Detect which cell encompasses the target text, then output its [X, Y] center coordinate. 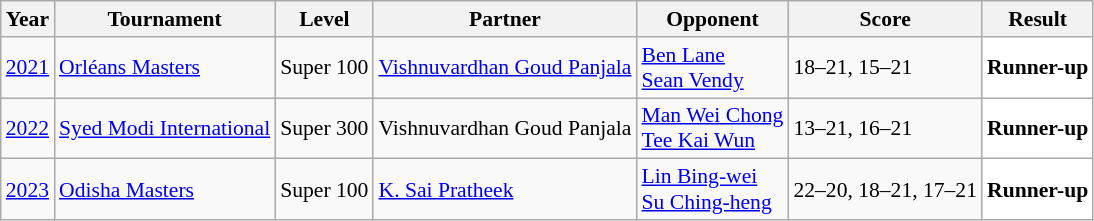
Year [28, 19]
Man Wei Chong Tee Kai Wun [712, 128]
Opponent [712, 19]
Score [885, 19]
22–20, 18–21, 17–21 [885, 190]
2023 [28, 190]
Partner [504, 19]
Orléans Masters [164, 68]
Ben Lane Sean Vendy [712, 68]
Tournament [164, 19]
Level [324, 19]
Super 300 [324, 128]
Odisha Masters [164, 190]
Result [1038, 19]
18–21, 15–21 [885, 68]
13–21, 16–21 [885, 128]
Syed Modi International [164, 128]
2021 [28, 68]
K. Sai Pratheek [504, 190]
Lin Bing-wei Su Ching-heng [712, 190]
2022 [28, 128]
